Scan for the cell matching the given text and deliver its [X, Y] coordinate at center. 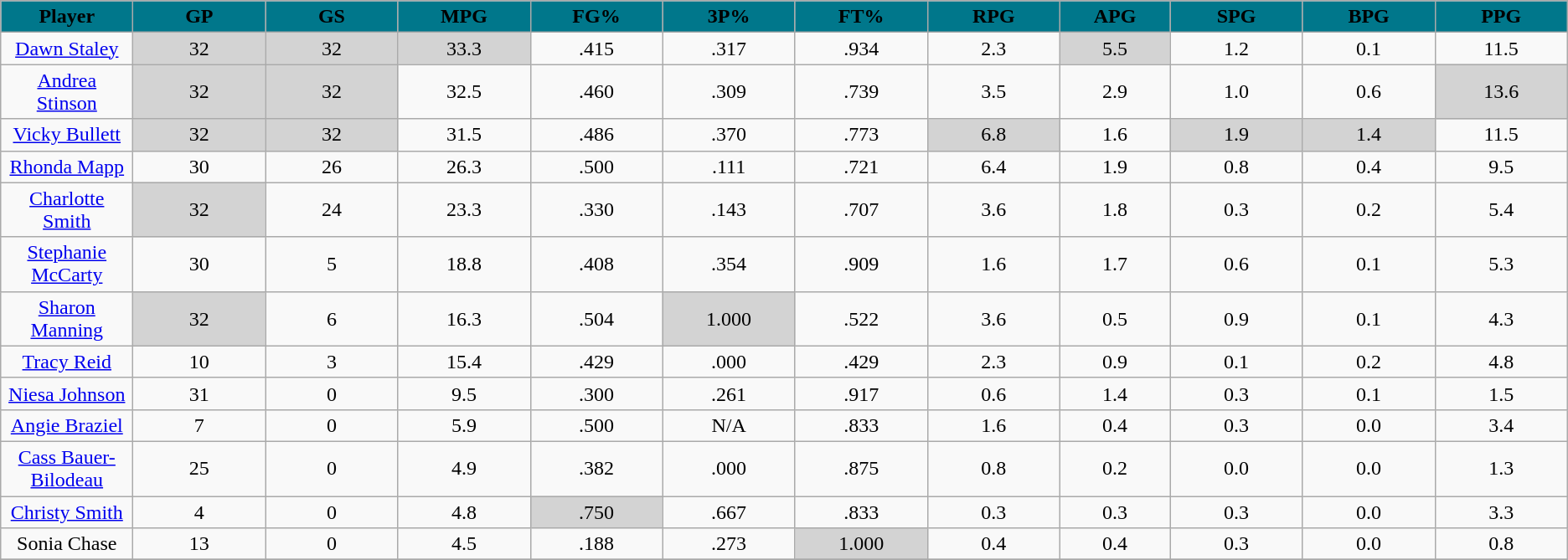
18.8 [464, 265]
.354 [729, 265]
.188 [596, 544]
Niesa Johnson [67, 393]
APG [1115, 17]
Rhonda Mapp [67, 167]
.261 [729, 393]
.504 [596, 318]
6 [332, 318]
4.3 [1501, 318]
.667 [729, 511]
3 [332, 362]
0.5 [1115, 318]
.330 [596, 209]
.382 [596, 469]
Angie Braziel [67, 425]
Vicky Bullett [67, 135]
1.5 [1501, 393]
.143 [729, 209]
.707 [861, 209]
24 [332, 209]
5.5 [1115, 49]
13.6 [1501, 92]
1.3 [1501, 469]
PPG [1501, 17]
5 [332, 265]
15.4 [464, 362]
6.8 [993, 135]
.317 [729, 49]
.522 [861, 318]
.773 [861, 135]
.721 [861, 167]
.875 [861, 469]
.750 [596, 511]
23.3 [464, 209]
3.3 [1501, 511]
1.8 [1115, 209]
BPG [1369, 17]
FG% [596, 17]
.460 [596, 92]
.273 [729, 544]
32.5 [464, 92]
GS [332, 17]
.917 [861, 393]
5.4 [1501, 209]
SPG [1236, 17]
2.9 [1115, 92]
Charlotte Smith [67, 209]
.909 [861, 265]
26 [332, 167]
1.0 [1236, 92]
Sharon Manning [67, 318]
25 [199, 469]
3.4 [1501, 425]
.309 [729, 92]
Tracy Reid [67, 362]
.486 [596, 135]
Christy Smith [67, 511]
5.9 [464, 425]
31.5 [464, 135]
31 [199, 393]
Andrea Stinson [67, 92]
10 [199, 362]
33.3 [464, 49]
16.3 [464, 318]
3P% [729, 17]
Cass Bauer-Bilodeau [67, 469]
3.5 [993, 92]
4.5 [464, 544]
6.4 [993, 167]
.739 [861, 92]
4 [199, 511]
FT% [861, 17]
13 [199, 544]
N/A [729, 425]
RPG [993, 17]
.408 [596, 265]
GP [199, 17]
.111 [729, 167]
1.7 [1115, 265]
1.2 [1236, 49]
Sonia Chase [67, 544]
MPG [464, 17]
.370 [729, 135]
5.3 [1501, 265]
26.3 [464, 167]
.300 [596, 393]
4.9 [464, 469]
.934 [861, 49]
Dawn Staley [67, 49]
.415 [596, 49]
7 [199, 425]
Player [67, 17]
Stephanie McCarty [67, 265]
